From the cell containing the given text, extract its center point as (x, y) coordinate. 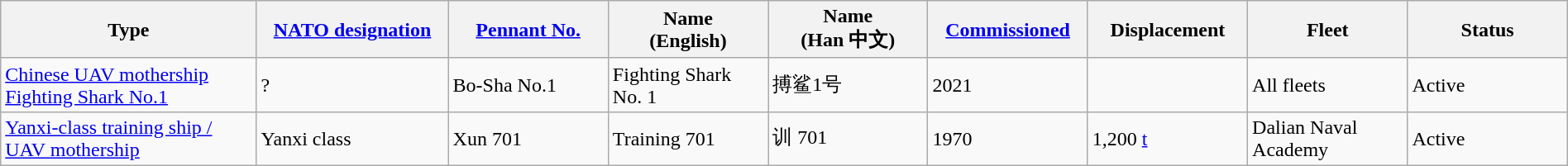
Displacement (1168, 30)
1,200 t (1168, 139)
Name(Han 中文) (849, 30)
? (352, 84)
Bo-Sha No.1 (528, 84)
Yanxi class (352, 139)
Name(English) (688, 30)
NATO designation (352, 30)
Status (1487, 30)
Commissioned (1007, 30)
Chinese UAV mothership Fighting Shark No.1 (129, 84)
Fighting Shark No. 1 (688, 84)
All fleets (1328, 84)
训 701 (849, 139)
1970 (1007, 139)
2021 (1007, 84)
Yanxi-class training ship / UAV mothership (129, 139)
Training 701 (688, 139)
搏鲨1号 (849, 84)
Pennant No. (528, 30)
Fleet (1328, 30)
Dalian Naval Academy (1328, 139)
Type (129, 30)
Xun 701 (528, 139)
